Scan for the cell matching the given text and deliver its [x, y] coordinate at center. 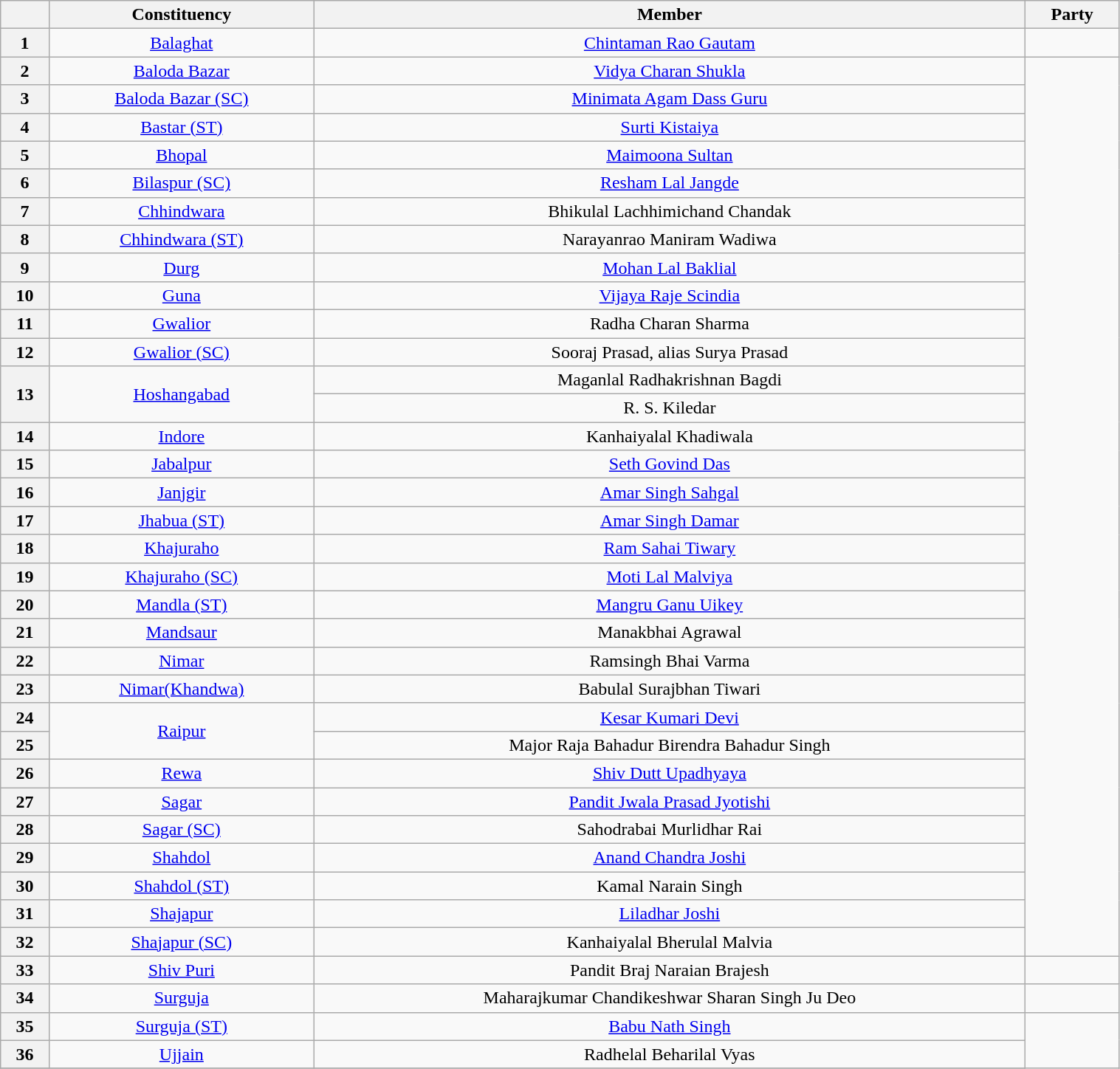
Durg [182, 267]
22 [25, 661]
Baloda Bazar (SC) [182, 99]
Baloda Bazar [182, 71]
Indore [182, 436]
Radha Charan Sharma [669, 323]
Bhikulal Lachhimichand Chandak [669, 211]
29 [25, 858]
Minimata Agam Dass Guru [669, 99]
Resham Lal Jangde [669, 183]
Constituency [182, 15]
Kanhaiyalal Khadiwala [669, 436]
Bastar (ST) [182, 127]
Sahodrabai Murlidhar Rai [669, 830]
Gwalior [182, 323]
Party [1072, 15]
20 [25, 605]
Shahdol [182, 858]
Pandit Jwala Prasad Jyotishi [669, 801]
Khajuraho [182, 549]
17 [25, 520]
Maharajkumar Chandikeshwar Sharan Singh Ju Deo [669, 998]
Jhabua (ST) [182, 520]
Shajapur (SC) [182, 942]
Babulal Surajbhan Tiwari [669, 689]
R. S. Kiledar [669, 408]
14 [25, 436]
5 [25, 155]
18 [25, 549]
Major Raja Bahadur Birendra Bahadur Singh [669, 745]
Nimar(Khandwa) [182, 689]
Sagar (SC) [182, 830]
Jabalpur [182, 464]
Shiv Dutt Upadhyaya [669, 773]
Mangru Ganu Uikey [669, 605]
Sooraj Prasad, alias Surya Prasad [669, 352]
Chintaman Rao Gautam [669, 43]
Pandit Braj Naraian Brajesh [669, 970]
Mandla (ST) [182, 605]
3 [25, 99]
Shiv Puri [182, 970]
Ramsingh Bhai Varma [669, 661]
15 [25, 464]
Khajuraho (SC) [182, 577]
Mohan Lal Baklial [669, 267]
Vidya Charan Shukla [669, 71]
6 [25, 183]
34 [25, 998]
Guna [182, 295]
Kamal Narain Singh [669, 886]
8 [25, 239]
19 [25, 577]
Rewa [182, 773]
Surti Kistaiya [669, 127]
Kesar Kumari Devi [669, 717]
7 [25, 211]
32 [25, 942]
24 [25, 717]
11 [25, 323]
Babu Nath Singh [669, 1026]
23 [25, 689]
16 [25, 492]
36 [25, 1054]
Moti Lal Malviya [669, 577]
Mandsaur [182, 633]
10 [25, 295]
Chhindwara (ST) [182, 239]
Kanhaiyalal Bherulal Malvia [669, 942]
Raipur [182, 731]
Seth Govind Das [669, 464]
13 [25, 394]
Manakbhai Agrawal [669, 633]
26 [25, 773]
Liladhar Joshi [669, 914]
31 [25, 914]
28 [25, 830]
Vijaya Raje Scindia [669, 295]
Bilaspur (SC) [182, 183]
Bhopal [182, 155]
Maganlal Radhakrishnan Bagdi [669, 380]
12 [25, 352]
Member [669, 15]
Ujjain [182, 1054]
25 [25, 745]
Sagar [182, 801]
33 [25, 970]
Janjgir [182, 492]
Radhelal Beharilal Vyas [669, 1054]
2 [25, 71]
Maimoona Sultan [669, 155]
Gwalior (SC) [182, 352]
9 [25, 267]
Surguja [182, 998]
Amar Singh Damar [669, 520]
30 [25, 886]
Shahdol (ST) [182, 886]
1 [25, 43]
Ram Sahai Tiwary [669, 549]
Surguja (ST) [182, 1026]
Chhindwara [182, 211]
Amar Singh Sahgal [669, 492]
35 [25, 1026]
Balaghat [182, 43]
Anand Chandra Joshi [669, 858]
Shajapur [182, 914]
27 [25, 801]
21 [25, 633]
Narayanrao Maniram Wadiwa [669, 239]
Hoshangabad [182, 394]
4 [25, 127]
Nimar [182, 661]
